Search for the cell housing the specified text and yield its [X, Y] center coordinate. 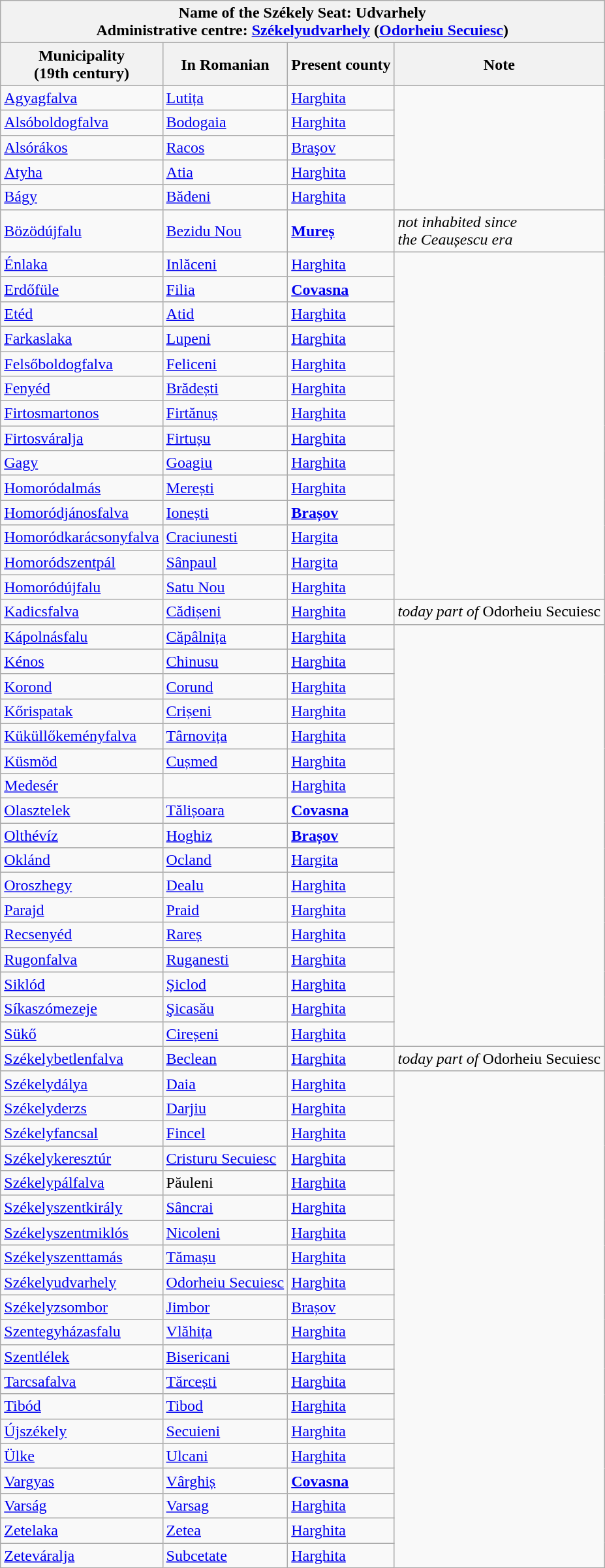
Újszékely [82, 1431]
Merești [225, 488]
Present county [341, 64]
Sükő [82, 1034]
Zetea [225, 1530]
Târnovița [225, 736]
Păuleni [225, 1183]
Name of the Székely Seat: Udvarhely Administrative centre: Székelyudvarhely (Odorheiu Secuiesc) [303, 22]
Homoródújfalu [82, 587]
Feliceni [225, 363]
Sânpaul [225, 562]
Homoródjánosfalva [82, 513]
Etéd [82, 314]
Brădești [225, 389]
Oklánd [82, 860]
Bădeni [225, 197]
Braşov [341, 147]
Cădișeni [225, 612]
Atid [225, 314]
Firtosmartonos [82, 414]
Praid [225, 910]
Tălișoara [225, 811]
Farkaslaka [82, 339]
Secuieni [225, 1431]
Chinusu [225, 661]
Kőrispatak [82, 711]
Homoródalmás [82, 488]
Bisericani [225, 1357]
Vlăhița [225, 1332]
Goagiu [225, 463]
Szentlélek [82, 1357]
Homoródszentpál [82, 562]
Daia [225, 1083]
Rareș [225, 935]
Gagy [82, 463]
Tărcești [225, 1381]
Căpâlnița [225, 637]
Bágy [82, 197]
Note [499, 64]
Tarcsafalva [82, 1381]
Olthévíz [82, 836]
Vargyas [82, 1481]
Küküllőkeményfalva [82, 736]
Atyha [82, 172]
Ionești [225, 513]
Fincel [225, 1133]
Cireșeni [225, 1034]
Erdőfüle [82, 289]
Székelyderzs [82, 1108]
Racos [225, 147]
Kadicsfalva [82, 612]
Cristuru Secuiesc [225, 1158]
Székelydálya [82, 1083]
Crișeni [225, 711]
Alsórákos [82, 147]
Lutița [225, 98]
Zetelaka [82, 1530]
Municipality (19th century) [82, 64]
Tibód [82, 1406]
Székelykeresztúr [82, 1158]
Székelyszenttamás [82, 1258]
Bodogaia [225, 123]
Mureș [341, 231]
Székelypálfalva [82, 1183]
Darjiu [225, 1108]
Firtușu [225, 438]
Firtănuș [225, 414]
Rugonfalva [82, 959]
Bözödújfalu [82, 231]
Székelyfancsal [82, 1133]
Tibod [225, 1406]
Beclean [225, 1059]
Székelyudvarhely [82, 1282]
Nicoleni [225, 1233]
Székelyszentkirály [82, 1208]
Agyagfalva [82, 98]
Fenyéd [82, 389]
Corund [225, 686]
Varság [82, 1505]
Varsag [225, 1505]
Felsőboldogfalva [82, 363]
Șiclod [225, 984]
Subcetate [225, 1556]
Oroszhegy [82, 885]
Kénos [82, 661]
Satu Nou [225, 587]
Ruganesti [225, 959]
Firtosváralja [82, 438]
Kápolnásfalu [82, 637]
In Romanian [225, 64]
Inlăceni [225, 264]
Filia [225, 289]
Zeteváralja [82, 1556]
Bezidu Nou [225, 231]
Atia [225, 172]
Ulcani [225, 1456]
Olasztelek [82, 811]
Craciunesti [225, 537]
Jimbor [225, 1307]
Siklód [82, 984]
Szentegyházasfalu [82, 1332]
Korond [82, 686]
Dealu [225, 885]
Vârghiș [225, 1481]
Ocland [225, 860]
Hoghiz [225, 836]
Cușmed [225, 761]
not inhabited since the Ceaușescu era [499, 231]
Tămașu [225, 1258]
Recsenyéd [82, 935]
Székelybetlenfalva [82, 1059]
Alsóboldogfalva [82, 123]
Medesér [82, 786]
Székelyzsombor [82, 1307]
Parajd [82, 910]
Síkaszómezeje [82, 1009]
Ülke [82, 1456]
Odorheiu Secuiesc [225, 1282]
Homoródkarácsonyfalva [82, 537]
Küsmöd [82, 761]
Énlaka [82, 264]
Lupeni [225, 339]
Székelyszentmiklós [82, 1233]
Sâncrai [225, 1208]
Şicasău [225, 1009]
